For the text-containing cell, return its midpoint in [x, y] coordinate format. 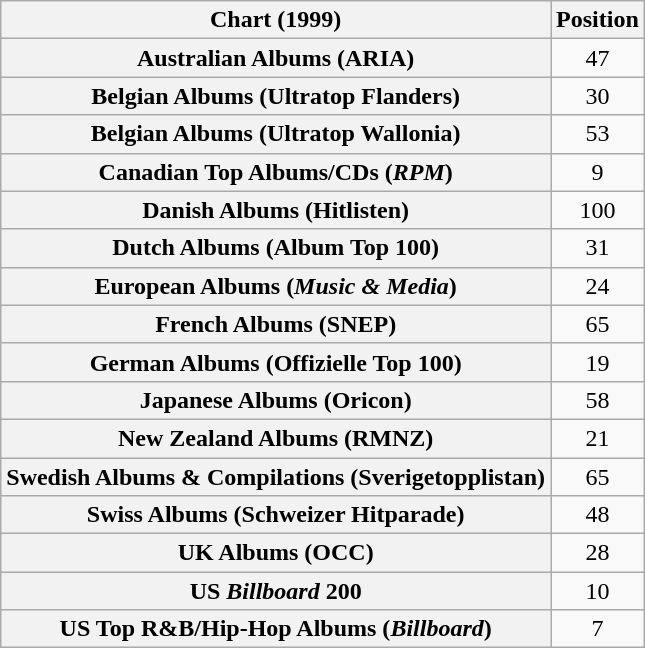
Dutch Albums (Album Top 100) [276, 248]
9 [598, 172]
European Albums (Music & Media) [276, 286]
US Top R&B/Hip-Hop Albums (Billboard) [276, 629]
53 [598, 134]
48 [598, 515]
21 [598, 438]
Chart (1999) [276, 20]
100 [598, 210]
Japanese Albums (Oricon) [276, 400]
Belgian Albums (Ultratop Flanders) [276, 96]
Danish Albums (Hitlisten) [276, 210]
Position [598, 20]
Australian Albums (ARIA) [276, 58]
Belgian Albums (Ultratop Wallonia) [276, 134]
German Albums (Offizielle Top 100) [276, 362]
New Zealand Albums (RMNZ) [276, 438]
28 [598, 553]
58 [598, 400]
Canadian Top Albums/CDs (RPM) [276, 172]
47 [598, 58]
Swedish Albums & Compilations (Sverigetopplistan) [276, 477]
7 [598, 629]
10 [598, 591]
19 [598, 362]
UK Albums (OCC) [276, 553]
French Albums (SNEP) [276, 324]
US Billboard 200 [276, 591]
30 [598, 96]
24 [598, 286]
Swiss Albums (Schweizer Hitparade) [276, 515]
31 [598, 248]
